Search for the cell housing the specified text and yield its (X, Y) center coordinate. 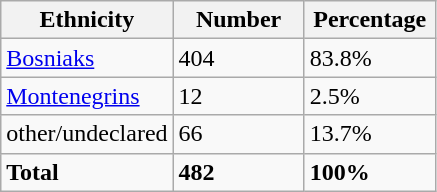
13.7% (370, 134)
Bosniaks (87, 58)
Ethnicity (87, 20)
Percentage (370, 20)
Montenegrins (87, 96)
Number (238, 20)
12 (238, 96)
83.8% (370, 58)
2.5% (370, 96)
404 (238, 58)
100% (370, 172)
482 (238, 172)
66 (238, 134)
other/undeclared (87, 134)
Total (87, 172)
